Identify which cell holds the provided text, then report its [X, Y] central coordinate. 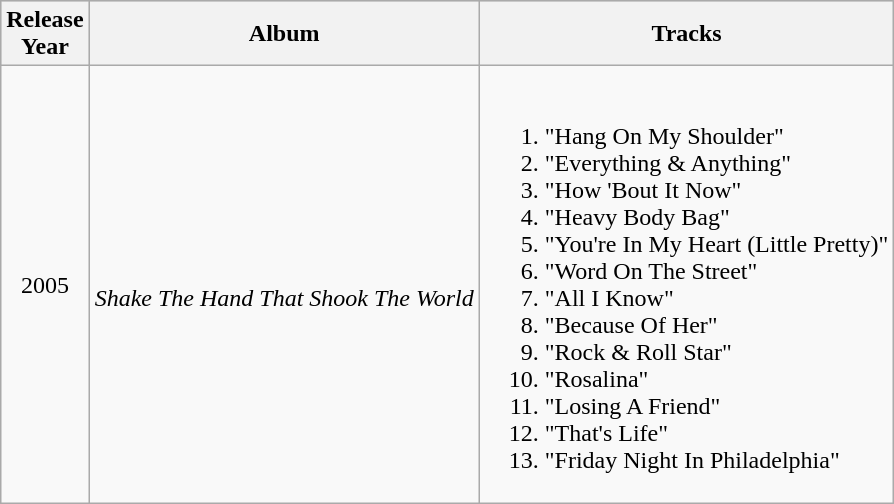
Shake The Hand That Shook The World [284, 284]
ReleaseYear [45, 34]
2005 [45, 284]
Tracks [686, 34]
Album [284, 34]
